From the cell containing the given text, extract its center point as [x, y] coordinate. 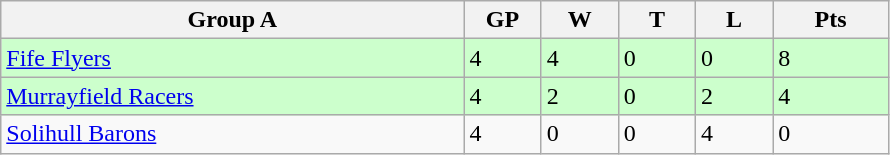
Solihull Barons [232, 134]
GP [502, 20]
Pts [831, 20]
Murrayfield Racers [232, 96]
L [734, 20]
T [656, 20]
W [580, 20]
Fife Flyers [232, 58]
8 [831, 58]
Group A [232, 20]
